Extract the [x, y] coordinate from the center of the cell holding the provided text.  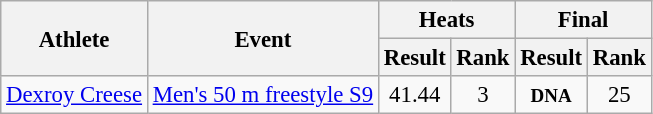
41.44 [414, 95]
Athlete [74, 38]
25 [619, 95]
Men's 50 m freestyle S9 [262, 95]
3 [483, 95]
Heats [446, 20]
DNA [552, 95]
Event [262, 38]
Final [583, 20]
Dexroy Creese [74, 95]
